Output the (x, y) coordinate of the center of the cell containing the given text.  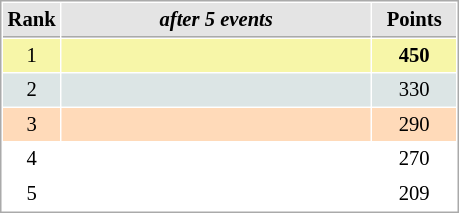
450 (414, 56)
5 (32, 194)
2 (32, 90)
4 (32, 158)
270 (414, 158)
209 (414, 194)
Rank (32, 20)
330 (414, 90)
3 (32, 124)
Points (414, 20)
after 5 events (216, 20)
1 (32, 56)
290 (414, 124)
